Pinpoint the cell where the given text exists, returning its (X, Y) midpoint coordinate. 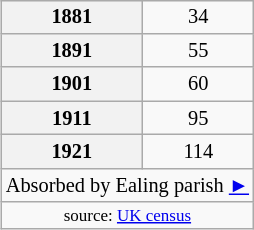
1901 (72, 84)
source: UK census (128, 215)
1911 (72, 118)
1891 (72, 51)
34 (198, 17)
1881 (72, 17)
114 (198, 152)
55 (198, 51)
Absorbed by Ealing parish ► (128, 185)
1921 (72, 152)
60 (198, 84)
95 (198, 118)
